Search for the cell housing the specified text and yield its [x, y] center coordinate. 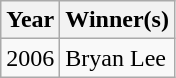
2006 [30, 58]
Winner(s) [118, 20]
Bryan Lee [118, 58]
Year [30, 20]
